Return (X, Y) of the center of cell containing provided text 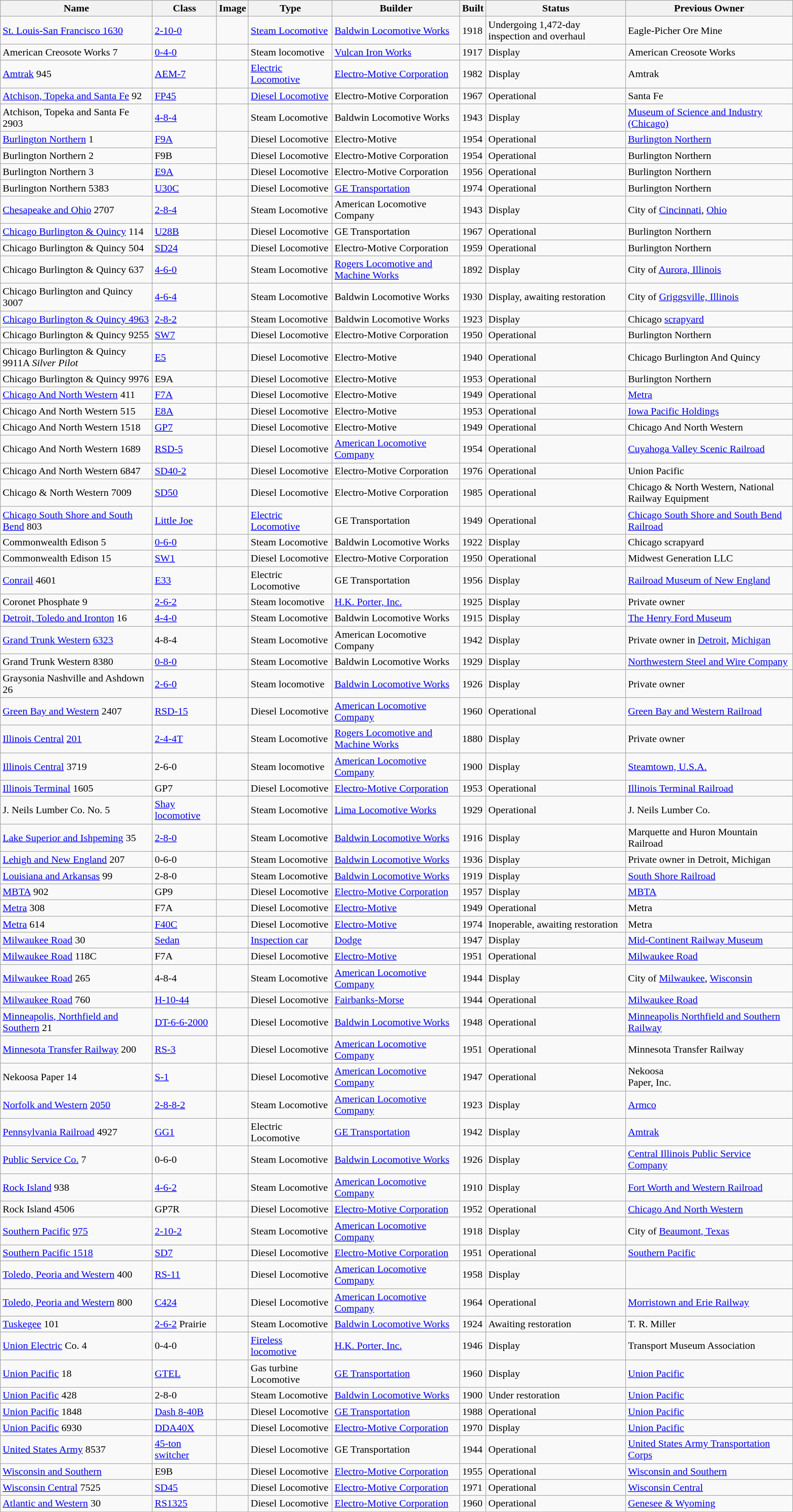
Rock Island 4506 (76, 1209)
Rock Island 938 (76, 1187)
Awaiting restoration (556, 1324)
Chicago Burlington & Quincy 9911A Silver Pilot (76, 357)
Transport Museum Association (709, 1346)
Name (76, 8)
1910 (473, 1187)
Chicago And North Western 6847 (76, 471)
Metra 614 (76, 924)
Commonwealth Edison 5 (76, 542)
Central Illinois Public Service Company (709, 1159)
1915 (473, 618)
Morristown and Erie Railway (709, 1302)
Milwaukee Road 265 (76, 978)
City of Cincinnati, Ohio (709, 209)
Illinois Central 201 (76, 739)
City of Milwaukee, Wisconsin (709, 978)
Chicago Burlington & Quincy 114 (76, 231)
J. Neils Lumber Co. (709, 810)
DDA40X (185, 1428)
1924 (473, 1324)
1917 (473, 52)
Gas turbine Locomotive (290, 1374)
2-4-4T (185, 739)
1880 (473, 739)
Conrail 4601 (76, 580)
1952 (473, 1209)
1971 (473, 1487)
Minnesota Transfer Railway 200 (76, 1049)
1940 (473, 357)
Nekoosa Paper 14 (76, 1077)
RSD-5 (185, 449)
Wisconsin Central (709, 1487)
Museum of Science and Industry (Chicago) (709, 118)
Built (473, 8)
Atchison, Topeka and Santa Fe 92 (76, 96)
2-8-4 (185, 209)
American Creosote Works (709, 52)
1958 (473, 1275)
Chicago Burlington and Quincy 3007 (76, 297)
Chicago Burlington & Quincy 637 (76, 270)
Metra 308 (76, 908)
U30C (185, 188)
Milwaukee Road 760 (76, 1000)
Public Service Co. 7 (76, 1159)
1982 (473, 74)
City of Aurora, Illinois (709, 270)
SD7 (185, 1253)
2-10-0 (185, 31)
Marquette and Huron Mountain Railroad (709, 837)
SD40-2 (185, 471)
Chicago & North Western 7009 (76, 492)
Burlington Northern 3 (76, 172)
Southern Pacific (709, 1253)
E9B (185, 1471)
F9A (185, 139)
SD45 (185, 1487)
Atlantic and Western 30 (76, 1504)
Santa Fe (709, 96)
Coronet Phosphate 9 (76, 602)
Midwest Generation LLC (709, 558)
F40C (185, 924)
45-ton switcher (185, 1449)
T. R. Miller (709, 1324)
2-6-2 (185, 602)
Under restoration (556, 1395)
Grand Trunk Western 6323 (76, 640)
Chicago And North Western 1689 (76, 449)
0-8-0 (185, 662)
FP45 (185, 96)
1988 (473, 1412)
Union Pacific 18 (76, 1374)
1925 (473, 602)
1919 (473, 876)
1970 (473, 1428)
Minneapolis Northfield and Southern Railway (709, 1022)
RS-3 (185, 1049)
1922 (473, 542)
4-6-2 (185, 1187)
Chicago Burlington And Quincy (709, 357)
United States Army 8537 (76, 1449)
Class (185, 8)
Dash 8-40B (185, 1412)
1959 (473, 248)
Display, awaiting restoration (556, 297)
MBTA (709, 892)
Lima Locomotive Works (396, 810)
South Shore Railroad (709, 876)
Steamtown, U.S.A. (709, 766)
RS1325 (185, 1504)
H-10-44 (185, 1000)
1964 (473, 1302)
Fort Worth and Western Railroad (709, 1187)
City of Beaumont, Texas (709, 1231)
Builder (396, 8)
Vulcan Iron Works (396, 52)
Previous Owner (709, 8)
Norfolk and Western 2050 (76, 1104)
RS-11 (185, 1275)
2-6-2 Prairie (185, 1324)
Sedan (185, 940)
Lehigh and New England 207 (76, 859)
E8A (185, 411)
Burlington Northern 1 (76, 139)
Milwaukee Road 118C (76, 956)
Pennsylvania Railroad 4927 (76, 1132)
Southern Pacific 975 (76, 1231)
United States Army Transportation Corps (709, 1449)
Shay locomotive (185, 810)
MBTA 902 (76, 892)
GG1 (185, 1132)
St. Louis-San Francisco 1630 (76, 31)
Detroit, Toledo and Ironton 16 (76, 618)
Chicago Burlington & Quincy 4963 (76, 319)
Undergoing 1,472-day inspection and overhaul (556, 31)
1948 (473, 1022)
1946 (473, 1346)
1916 (473, 837)
SW1 (185, 558)
Chicago Burlington & Quincy 9976 (76, 379)
2-8-2 (185, 319)
Lake Superior and Ishpeming 35 (76, 837)
1892 (473, 270)
Status (556, 8)
Union Pacific 428 (76, 1395)
Louisiana and Arkansas 99 (76, 876)
American Creosote Works 7 (76, 52)
Minnesota Transfer Railway (709, 1049)
Iowa Pacific Holdings (709, 411)
Toledo, Peoria and Western 400 (76, 1275)
Illinois Central 3719 (76, 766)
Illinois Terminal Railroad (709, 788)
Green Bay and Western 2407 (76, 711)
City of Griggsville, Illinois (709, 297)
Image (232, 8)
Chicago Burlington & Quincy 9255 (76, 335)
Dodge (396, 940)
Illinois Terminal 1605 (76, 788)
Union Pacific 1848 (76, 1412)
Northwestern Steel and Wire Company (709, 662)
Type (290, 8)
GP9 (185, 892)
Fairbanks-Morse (396, 1000)
Union Electric Co. 4 (76, 1346)
Wisconsin Central 7525 (76, 1487)
F9B (185, 156)
1985 (473, 492)
NekoosaPaper, Inc. (709, 1077)
The Henry Ford Museum (709, 618)
Chicago South Shore and South Bend 803 (76, 520)
Tuskegee 101 (76, 1324)
Toledo, Peoria and Western 800 (76, 1302)
Chicago & North Western, National Railway Equipment (709, 492)
4-6-0 (185, 270)
Armco (709, 1104)
AEM-7 (185, 74)
Chicago And North Western 411 (76, 395)
Cuyahoga Valley Scenic Railroad (709, 449)
Chesapeake and Ohio 2707 (76, 209)
Commonwealth Edison 15 (76, 558)
Chicago And North Western 1518 (76, 427)
DT-6-6-2000 (185, 1022)
Burlington Northern 5383 (76, 188)
Mid-Continent Railway Museum (709, 940)
E5 (185, 357)
C424 (185, 1302)
S-1 (185, 1077)
Southern Pacific 1518 (76, 1253)
J. Neils Lumber Co. No. 5 (76, 810)
Inspection car (290, 940)
Atchison, Topeka and Santa Fe 2903 (76, 118)
E33 (185, 580)
Milwaukee Road 30 (76, 940)
GTEL (185, 1374)
1930 (473, 297)
2-10-2 (185, 1231)
SD24 (185, 248)
4-6-4 (185, 297)
Graysonia Nashville and Ashdown 26 (76, 684)
Chicago South Shore and South Bend Railroad (709, 520)
SW7 (185, 335)
Grand Trunk Western 8380 (76, 662)
1957 (473, 892)
GP7R (185, 1209)
Burlington Northern 2 (76, 156)
Genesee & Wyoming (709, 1504)
Union Pacific 6930 (76, 1428)
U28B (185, 231)
Chicago Burlington & Quincy 504 (76, 248)
SD50 (185, 492)
RSD-15 (185, 711)
Fireless locomotive (290, 1346)
Railroad Museum of New England (709, 580)
Eagle-Picher Ore Mine (709, 31)
1936 (473, 859)
2-8-8-2 (185, 1104)
1955 (473, 1471)
4-4-0 (185, 618)
Minneapolis, Northfield and Southern 21 (76, 1022)
Amtrak 945 (76, 74)
1976 (473, 471)
Green Bay and Western Railroad (709, 711)
Chicago And North Western 515 (76, 411)
Little Joe (185, 520)
Inoperable, awaiting restoration (556, 924)
